Identify which cell holds the provided text, then report its [X, Y] central coordinate. 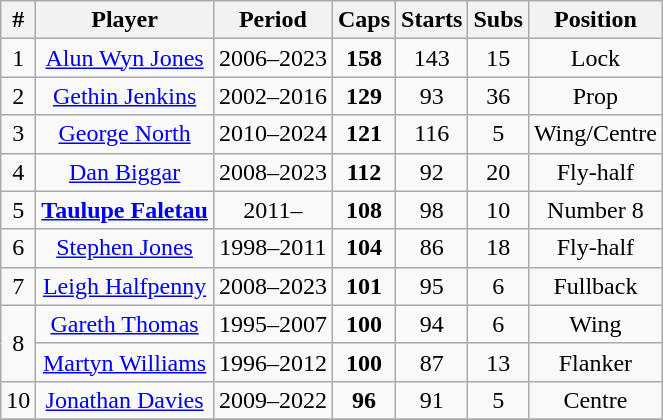
8 [18, 343]
Wing/Centre [595, 134]
Flanker [595, 362]
Leigh Halfpenny [125, 286]
Caps [364, 20]
112 [364, 172]
# [18, 20]
87 [432, 362]
96 [364, 400]
91 [432, 400]
2010–2024 [272, 134]
Position [595, 20]
Period [272, 20]
George North [125, 134]
2 [18, 96]
93 [432, 96]
143 [432, 58]
116 [432, 134]
2002–2016 [272, 96]
Taulupe Faletau [125, 210]
15 [498, 58]
Centre [595, 400]
Gethin Jenkins [125, 96]
Prop [595, 96]
1 [18, 58]
36 [498, 96]
86 [432, 248]
20 [498, 172]
92 [432, 172]
108 [364, 210]
18 [498, 248]
Fullback [595, 286]
104 [364, 248]
1998–2011 [272, 248]
2011– [272, 210]
95 [432, 286]
7 [18, 286]
158 [364, 58]
1995–2007 [272, 324]
Lock [595, 58]
Player [125, 20]
129 [364, 96]
Jonathan Davies [125, 400]
Alun Wyn Jones [125, 58]
Stephen Jones [125, 248]
4 [18, 172]
3 [18, 134]
101 [364, 286]
Martyn Williams [125, 362]
13 [498, 362]
Gareth Thomas [125, 324]
98 [432, 210]
Starts [432, 20]
Dan Biggar [125, 172]
Number 8 [595, 210]
1996–2012 [272, 362]
2009–2022 [272, 400]
Subs [498, 20]
Wing [595, 324]
2006–2023 [272, 58]
94 [432, 324]
121 [364, 134]
